Determine the [x, y] coordinate at the center of the cell enclosing the given text.  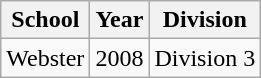
Year [120, 20]
Division [205, 20]
School [46, 20]
2008 [120, 58]
Division 3 [205, 58]
Webster [46, 58]
